Extract the (X, Y) coordinate from the center of the cell holding the provided text.  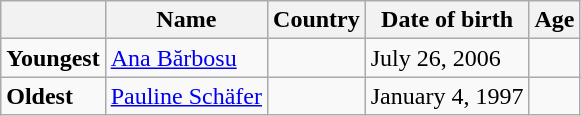
Date of birth (447, 20)
Youngest (53, 58)
January 4, 1997 (447, 96)
Ana Bărbosu (186, 58)
Country (317, 20)
Name (186, 20)
Age (554, 20)
July 26, 2006 (447, 58)
Pauline Schäfer (186, 96)
Oldest (53, 96)
